From the cell containing the given text, extract its center point as [x, y] coordinate. 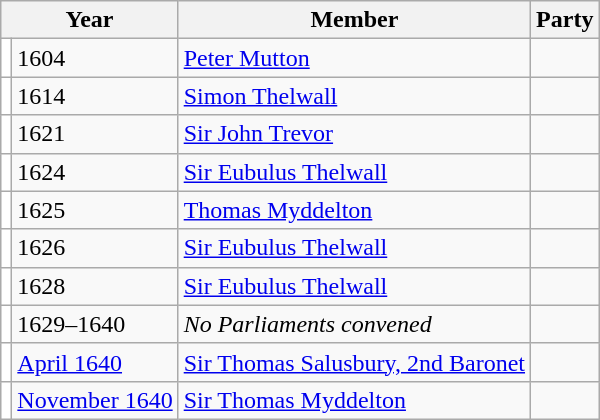
Party [565, 20]
Member [354, 20]
Year [90, 20]
Sir John Trevor [354, 134]
Simon Thelwall [354, 96]
1629–1640 [95, 324]
No Parliaments convened [354, 324]
1604 [95, 58]
1621 [95, 134]
Peter Mutton [354, 58]
Thomas Myddelton [354, 210]
Sir Thomas Salusbury, 2nd Baronet [354, 362]
1625 [95, 210]
1614 [95, 96]
1624 [95, 172]
1626 [95, 248]
November 1640 [95, 400]
April 1640 [95, 362]
Sir Thomas Myddelton [354, 400]
1628 [95, 286]
